Determine the [X, Y] coordinate at the center of the cell enclosing the given text.  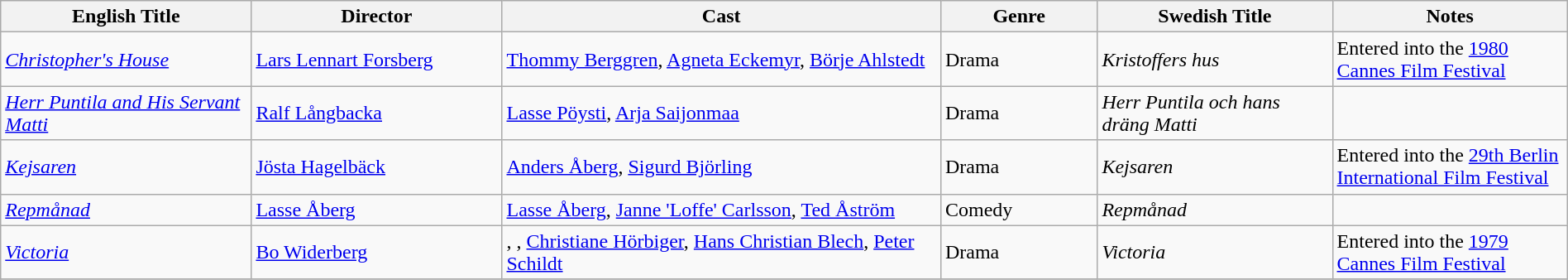
Lars Lennart Forsberg [377, 60]
English Title [126, 17]
Herr Puntila and His Servant Matti [126, 113]
Lasse Åberg, Janne 'Loffe' Carlsson, Ted Åström [721, 210]
Notes [1450, 17]
Comedy [1019, 210]
Genre [1019, 17]
Director [377, 17]
Bo Widerberg [377, 252]
, , Christiane Hörbiger, Hans Christian Blech, Peter Schildt [721, 252]
Entered into the 1980 Cannes Film Festival [1450, 60]
Lasse Pöysti, Arja Saijonmaa [721, 113]
Cast [721, 17]
Christopher's House [126, 60]
Entered into the 29th Berlin International Film Festival [1450, 167]
Thommy Berggren, Agneta Eckemyr, Börje Ahlstedt [721, 60]
Kristoffers hus [1215, 60]
Ralf Långbacka [377, 113]
Anders Åberg, Sigurd Björling [721, 167]
Swedish Title [1215, 17]
Jösta Hagelbäck [377, 167]
Herr Puntila och hans dräng Matti [1215, 113]
Entered into the 1979 Cannes Film Festival [1450, 252]
Lasse Åberg [377, 210]
